Identify which cell holds the provided text, then report its [X, Y] central coordinate. 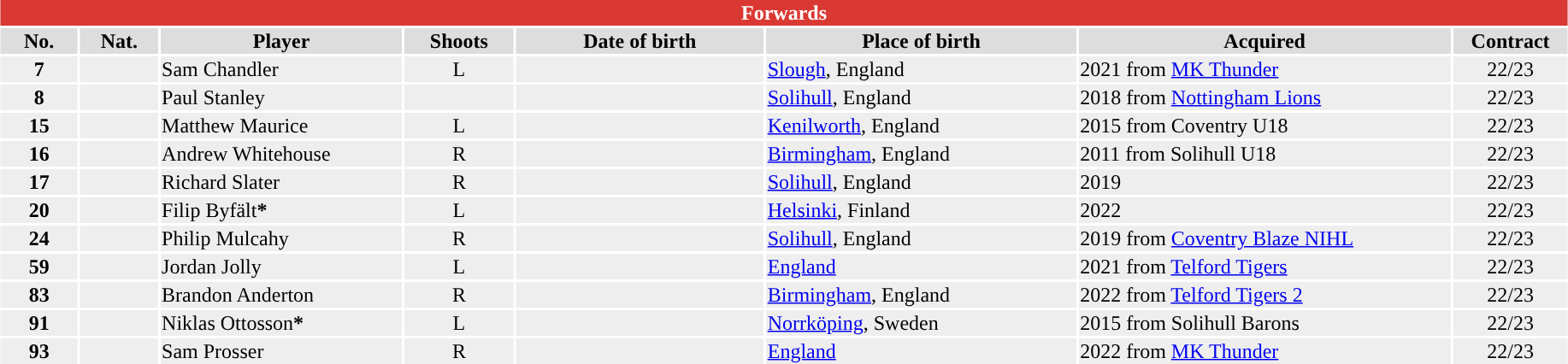
Norrköping, Sweden [921, 323]
Contract [1511, 41]
24 [39, 238]
93 [39, 351]
15 [39, 126]
Place of birth [921, 41]
83 [39, 295]
7 [39, 69]
2019 [1265, 182]
Kenilworth, England [921, 126]
91 [39, 323]
2022 [1265, 210]
2015 from Coventry U18 [1265, 126]
Niklas Ottosson* [282, 323]
2019 from Coventry Blaze NIHL [1265, 238]
2021 from MK Thunder [1265, 69]
Philip Mulcahy [282, 238]
2021 from Telford Tigers [1265, 267]
Jordan Jolly [282, 267]
2015 from Solihull Barons [1265, 323]
Forwards [783, 13]
Date of birth [640, 41]
2018 from Nottingham Lions [1265, 97]
2011 from Solihull U18 [1265, 154]
Matthew Maurice [282, 126]
Brandon Anderton [282, 295]
Slough, England [921, 69]
No. [39, 41]
2022 from Telford Tigers 2 [1265, 295]
Sam Prosser [282, 351]
Shoots [458, 41]
Helsinki, Finland [921, 210]
Nat. [120, 41]
Andrew Whitehouse [282, 154]
Sam Chandler [282, 69]
Acquired [1265, 41]
20 [39, 210]
Paul Stanley [282, 97]
17 [39, 182]
Richard Slater [282, 182]
Player [282, 41]
16 [39, 154]
8 [39, 97]
59 [39, 267]
Filip Byfält* [282, 210]
2022 from MK Thunder [1265, 351]
